Locate the cell with the specified text and output its [x, y] center coordinate. 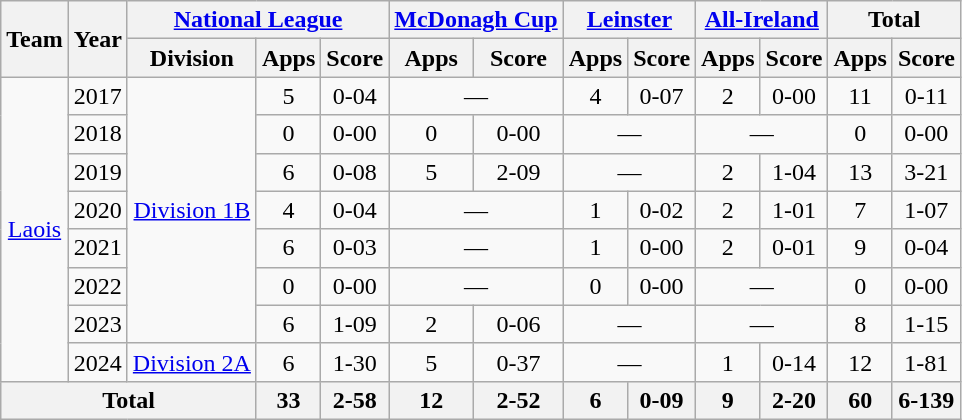
0-06 [519, 324]
1-30 [355, 362]
2020 [98, 210]
2022 [98, 286]
0-03 [355, 248]
2019 [98, 172]
3-21 [926, 172]
2021 [98, 248]
Division 1B [192, 210]
2024 [98, 362]
2-58 [355, 400]
7 [860, 210]
60 [860, 400]
Division [192, 58]
1-81 [926, 362]
6-139 [926, 400]
Leinster [629, 20]
0-01 [794, 248]
1-15 [926, 324]
Team [35, 39]
Division 2A [192, 362]
2-09 [519, 172]
Year [98, 39]
1-04 [794, 172]
2017 [98, 96]
2-20 [794, 400]
0-14 [794, 362]
0-08 [355, 172]
All-Ireland [762, 20]
0-37 [519, 362]
Laois [35, 229]
33 [288, 400]
2023 [98, 324]
McDonagh Cup [476, 20]
0-07 [662, 96]
1-09 [355, 324]
0-11 [926, 96]
2-52 [519, 400]
2018 [98, 134]
8 [860, 324]
11 [860, 96]
1-07 [926, 210]
0-02 [662, 210]
0-09 [662, 400]
National League [258, 20]
1-01 [794, 210]
13 [860, 172]
